Provide the [x, y] coordinate of the cell's center where the given text is located.  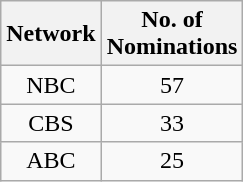
CBS [51, 123]
25 [172, 161]
No. ofNominations [172, 34]
ABC [51, 161]
NBC [51, 85]
33 [172, 123]
Network [51, 34]
57 [172, 85]
